Locate the cell with the specified text and output its [X, Y] center coordinate. 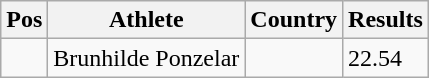
Brunhilde Ponzelar [146, 58]
Athlete [146, 20]
22.54 [386, 58]
Results [386, 20]
Country [294, 20]
Pos [24, 20]
